Return the (x, y) coordinate for the center point of the cell that contains the specified text.  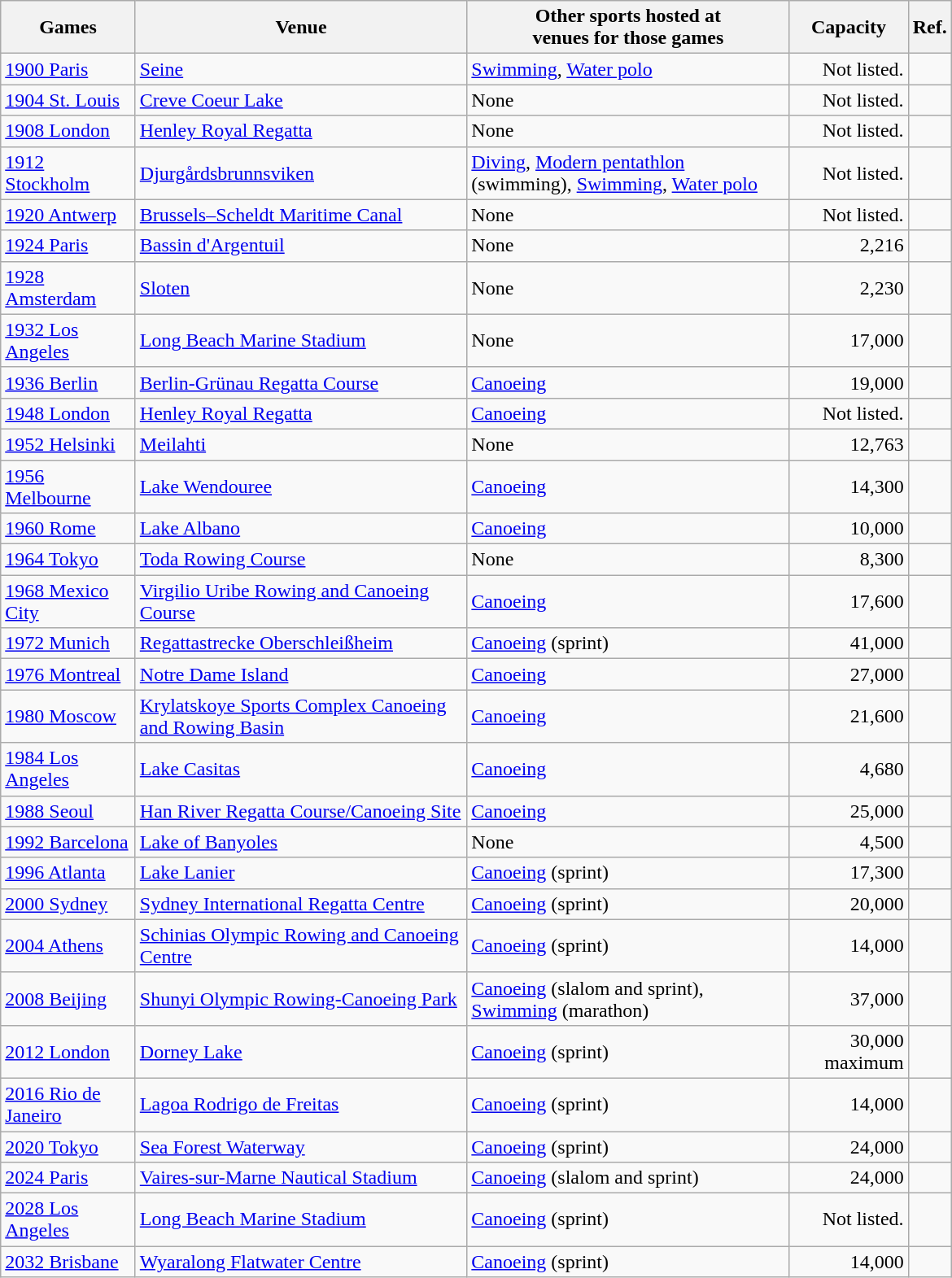
4,680 (849, 770)
1924 Paris (68, 246)
41,000 (849, 643)
Wyaralong Flatwater Centre (301, 1262)
19,000 (849, 382)
1948 London (68, 413)
Creve Coeur Lake (301, 100)
Djurgårdsbrunnsviken (301, 172)
Other sports hosted atvenues for those games (628, 28)
1956 Melbourne (68, 486)
30,000 maximum (849, 1051)
Sydney International Regatta Centre (301, 904)
Lake Casitas (301, 770)
17,000 (849, 340)
Lake Lanier (301, 873)
1936 Berlin (68, 382)
12,763 (849, 444)
17,300 (849, 873)
2016 Rio de Janeiro (68, 1105)
Regattastrecke Oberschleißheim (301, 643)
Krylatskoye Sports Complex Canoeing and Rowing Basin (301, 716)
Schinias Olympic Rowing and Canoeing Centre (301, 945)
1908 London (68, 131)
1912 Stockholm (68, 172)
1952 Helsinki (68, 444)
Canoeing (slalom and sprint), Swimming (marathon) (628, 999)
4,500 (849, 842)
Lagoa Rodrigo de Freitas (301, 1105)
1972 Munich (68, 643)
Sea Forest Waterway (301, 1146)
1920 Antwerp (68, 215)
8,300 (849, 560)
Seine (301, 69)
Bassin d'Argentuil (301, 246)
2004 Athens (68, 945)
Virgilio Uribe Rowing and Canoeing Course (301, 602)
27,000 (849, 674)
Sloten (301, 288)
Venue (301, 28)
Vaires-sur-Marne Nautical Stadium (301, 1178)
1996 Atlanta (68, 873)
1964 Tokyo (68, 560)
21,600 (849, 716)
1976 Montreal (68, 674)
Lake Albano (301, 529)
Dorney Lake (301, 1051)
Berlin-Grünau Regatta Course (301, 382)
10,000 (849, 529)
2008 Beijing (68, 999)
Swimming, Water polo (628, 69)
2000 Sydney (68, 904)
1932 Los Angeles (68, 340)
17,600 (849, 602)
2,230 (849, 288)
1968 Mexico City (68, 602)
1984 Los Angeles (68, 770)
20,000 (849, 904)
Lake Wendouree (301, 486)
2,216 (849, 246)
2020 Tokyo (68, 1146)
1980 Moscow (68, 716)
Diving, Modern pentathlon (swimming), Swimming, Water polo (628, 172)
Brussels–Scheldt Maritime Canal (301, 215)
Toda Rowing Course (301, 560)
2012 London (68, 1051)
Ref. (929, 28)
1904 St. Louis (68, 100)
1988 Seoul (68, 811)
37,000 (849, 999)
2028 Los Angeles (68, 1220)
25,000 (849, 811)
2032 Brisbane (68, 1262)
Notre Dame Island (301, 674)
Canoeing (slalom and sprint) (628, 1178)
Han River Regatta Course/Canoeing Site (301, 811)
Games (68, 28)
14,300 (849, 486)
Capacity (849, 28)
1960 Rome (68, 529)
Lake of Banyoles (301, 842)
1992 Barcelona (68, 842)
Meilahti (301, 444)
1928 Amsterdam (68, 288)
Shunyi Olympic Rowing-Canoeing Park (301, 999)
2024 Paris (68, 1178)
1900 Paris (68, 69)
